Extract the [x, y] coordinate from the center of the cell holding the provided text.  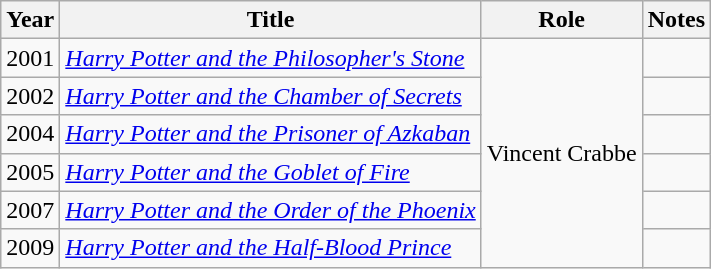
2001 [30, 58]
Harry Potter and the Half-Blood Prince [270, 248]
Harry Potter and the Prisoner of Azkaban [270, 134]
Harry Potter and the Goblet of Fire [270, 172]
2007 [30, 210]
2004 [30, 134]
Role [562, 20]
2005 [30, 172]
Notes [676, 20]
Harry Potter and the Chamber of Secrets [270, 96]
2002 [30, 96]
Year [30, 20]
Vincent Crabbe [562, 153]
2009 [30, 248]
Harry Potter and the Philosopher's Stone [270, 58]
Title [270, 20]
Harry Potter and the Order of the Phoenix [270, 210]
